Pinpoint the cell where the given text exists, returning its (x, y) midpoint coordinate. 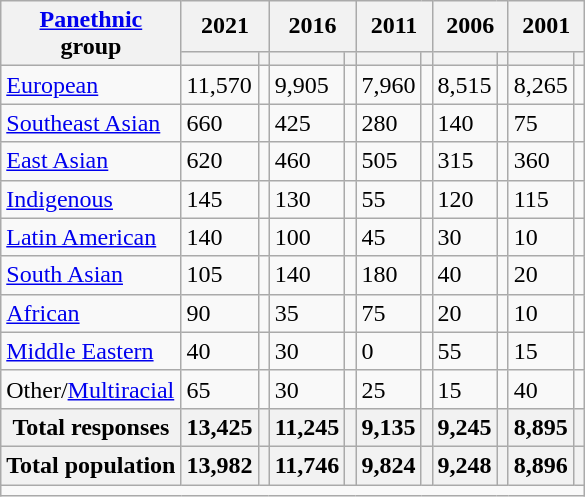
2001 (546, 26)
9,905 (307, 85)
425 (307, 123)
8,895 (540, 427)
African (91, 313)
115 (540, 199)
620 (220, 161)
Latin American (91, 237)
360 (540, 161)
13,425 (220, 427)
Middle Eastern (91, 351)
11,570 (220, 85)
9,824 (388, 465)
35 (307, 313)
120 (464, 199)
South Asian (91, 275)
315 (464, 161)
100 (307, 237)
505 (388, 161)
2011 (394, 26)
45 (388, 237)
Southeast Asian (91, 123)
280 (388, 123)
130 (307, 199)
2016 (312, 26)
2006 (470, 26)
Other/Multiracial (91, 389)
7,960 (388, 85)
European (91, 85)
65 (220, 389)
9,245 (464, 427)
Total population (91, 465)
25 (388, 389)
9,135 (388, 427)
Indigenous (91, 199)
8,896 (540, 465)
11,746 (307, 465)
460 (307, 161)
0 (388, 351)
105 (220, 275)
2021 (225, 26)
660 (220, 123)
180 (388, 275)
8,265 (540, 85)
8,515 (464, 85)
90 (220, 313)
145 (220, 199)
9,248 (464, 465)
13,982 (220, 465)
11,245 (307, 427)
Panethnicgroup (91, 34)
Total responses (91, 427)
East Asian (91, 161)
